Search for the cell housing the specified text and yield its [x, y] center coordinate. 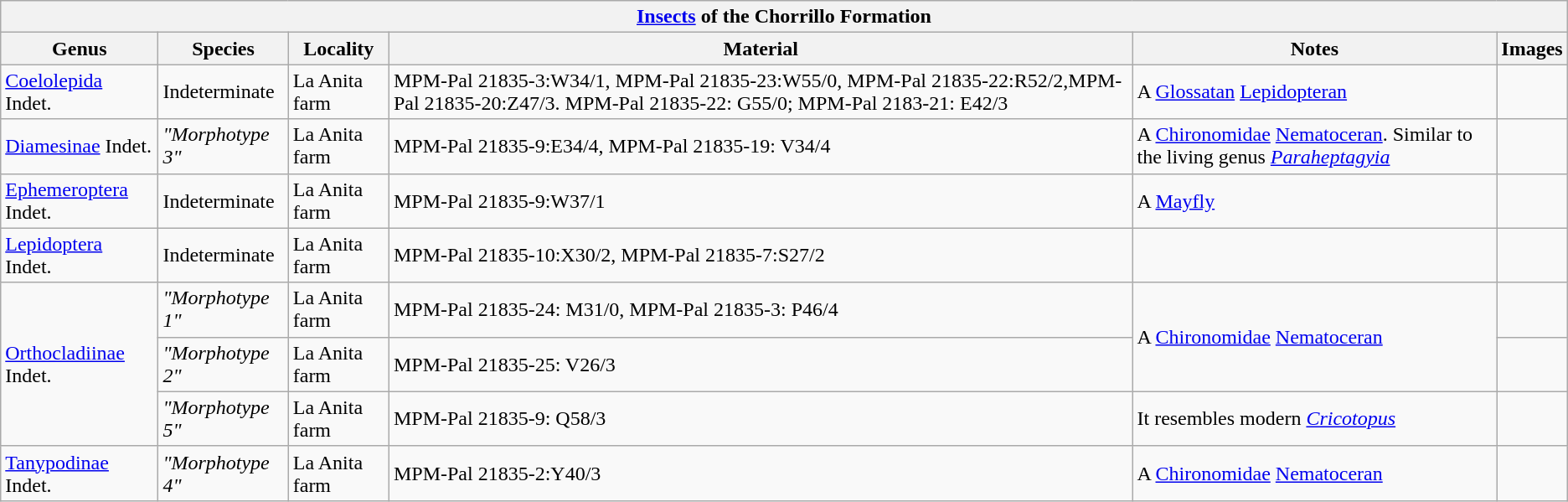
Insects of the Chorrillo Formation [784, 17]
MPM-Pal 21835-9:W37/1 [761, 201]
A Mayfly [1315, 201]
MPM-Pal 21835-10:X30/2, MPM-Pal 21835-7:S27/2 [761, 255]
Locality [338, 49]
Genus [80, 49]
It resembles modern Cricotopus [1315, 419]
MPM-Pal 21835-25: V26/3 [761, 364]
Notes [1315, 49]
A Glossatan Lepidopteran [1315, 92]
Images [1532, 49]
"Morphotype 2" [223, 364]
MPM-Pal 21835-3:W34/1, MPM-Pal 21835-23:W55/0, MPM-Pal 21835-22:R52/2,MPM-Pal 21835-20:Z47/3. MPM-Pal 21835-22: G55/0; MPM-Pal 2183-21: E42/3 [761, 92]
Tanypodinae Indet. [80, 473]
Lepidoptera Indet. [80, 255]
"Morphotype 1" [223, 310]
Material [761, 49]
"Morphotype 3" [223, 146]
Species [223, 49]
Ephemeroptera Indet. [80, 201]
A Chironomidae Nematoceran. Similar to the living genus Paraheptagyia [1315, 146]
MPM-Pal 21835-9: Q58/3 [761, 419]
Diamesinae Indet. [80, 146]
MPM-Pal 21835-24: M31/0, MPM-Pal 21835-3: P46/4 [761, 310]
"Morphotype 5" [223, 419]
Orthocladiinae Indet. [80, 364]
MPM-Pal 21835-9:E34/4, MPM-Pal 21835-19: V34/4 [761, 146]
MPM-Pal 21835-2:Y40/3 [761, 473]
"Morphotype 4" [223, 473]
Coelolepida Indet. [80, 92]
